Extract the (X, Y) coordinate from the center of the cell holding the provided text.  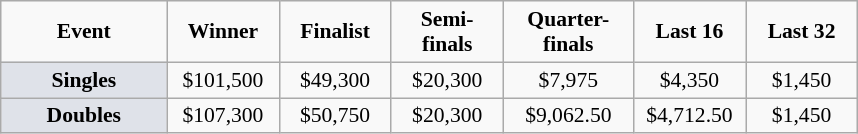
$4,350 (689, 80)
Last 16 (689, 32)
Quarter-finals (568, 32)
Event (84, 32)
$49,300 (335, 80)
$107,300 (223, 116)
Singles (84, 80)
$7,975 (568, 80)
$50,750 (335, 116)
$9,062.50 (568, 116)
$4,712.50 (689, 116)
Doubles (84, 116)
Finalist (335, 32)
Semi-finals (447, 32)
Last 32 (802, 32)
Winner (223, 32)
$101,500 (223, 80)
